Identify which cell holds the provided text, then report its [x, y] central coordinate. 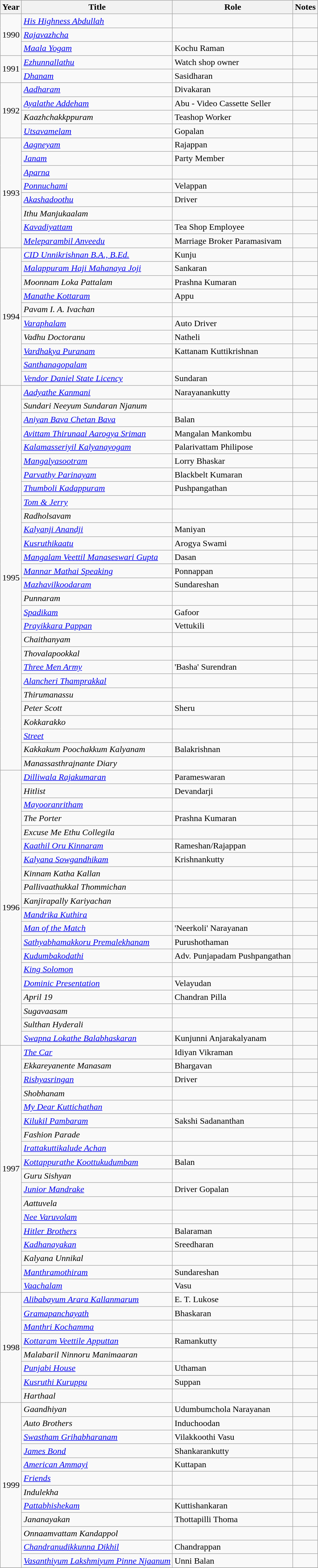
Chandranudikkunna Dikhil [97, 1547]
Ponnuchami [97, 186]
Thumboli Kadappuram [97, 488]
Sheru [233, 708]
Induchoodan [233, 1423]
Swapna Lokathe Balabhaskaran [97, 1038]
Vardhakya Puranam [97, 351]
Excuse Me Ethu Collegila [97, 832]
1998 [11, 1348]
Manathe Kottaram [97, 296]
Kochu Raman [233, 48]
1995 [11, 578]
Harthaal [97, 1396]
Lorry Bhaskar [233, 461]
Parvathy Parinayam [97, 475]
Ramankutty [233, 1341]
Devandarji [233, 791]
Hitler Brothers [97, 1231]
1991 [11, 69]
Kakkakum Poochakkum Kalyanam [97, 750]
Mangalan Mankombu [233, 433]
The Porter [97, 818]
Kaathil Oru Kinnaram [97, 846]
Sasidharan [233, 76]
Thirumanassu [97, 695]
Sathyabhamakkoru Premalekhanam [97, 942]
Santhanagopalam [97, 364]
Mangalyasootram [97, 461]
1996 [11, 907]
Suppan [233, 1382]
Abu - Video Cassette Seller [233, 103]
Swastham Grihabharanam [97, 1437]
Rajappan [233, 144]
Jananayakan [97, 1520]
Party Member [233, 158]
Manassasthrajnante Diary [97, 763]
Moonnam Loka Pattalam [97, 282]
Gaandhiyan [97, 1409]
Meleparambil Anveedu [97, 241]
Kottappurathe Koottukudumbam [97, 1162]
Aniyan Bava Chetan Bava [97, 420]
Shankarankutty [233, 1451]
Aattuvela [97, 1203]
American Ammayi [97, 1464]
Man of the Match [97, 928]
1990 [11, 35]
Unni Balan [233, 1561]
Aagneyam [97, 144]
Kattanam Kuttikrishnan [233, 351]
Udumbumchola Narayanan [233, 1409]
Kalyanji Anandji [97, 530]
Punnaram [97, 598]
Alibabayum Arara Kallanmarum [97, 1300]
Gafoor [233, 612]
Kunju [233, 255]
James Bond [97, 1451]
Maniyan [233, 530]
Sundaran [233, 378]
Gramapanchayath [97, 1313]
His Highness Abdullah [97, 21]
Balakrishnan [233, 750]
Sakshi Sadananthan [233, 1121]
Kuttapan [233, 1464]
Rishyasringan [97, 1080]
Prayikkara Pappan [97, 626]
Pushpangathan [233, 488]
Thovalapookkal [97, 653]
Janam [97, 158]
1997 [11, 1169]
Fashion Parade [97, 1135]
My Dear Kuttichathan [97, 1107]
Kinnam Katha Kallan [97, 873]
Adv. Punjapadam Pushpangathan [233, 956]
E. T. Lukose [233, 1300]
Balaraman [233, 1231]
Mandrika Kuthira [97, 915]
Vettukili [233, 626]
Palarivattam Philipose [233, 447]
Thottapilli Thoma [233, 1520]
Sundari Neeyum Sundaran Njanum [97, 406]
Notes [305, 7]
Sreedharan [233, 1244]
Kudumbakodathi [97, 956]
Kusruthikaatu [97, 543]
Aparna [97, 172]
Narayanankutty [233, 392]
Three Men Army [97, 667]
Kuttishankaran [233, 1506]
Irattakuttikalude Achan [97, 1148]
Purushothaman [233, 942]
Idiyan Vikraman [233, 1052]
Divakaran [233, 90]
Tom & Jerry [97, 502]
Chaithanyam [97, 640]
Role [233, 7]
Street [97, 736]
Vasanthiyum Lakshmiyum Pinne Njaanum [97, 1561]
Radholsavam [97, 516]
Mangalam Veettil Manaseswari Gupta [97, 557]
Teashop Worker [233, 117]
Kalamasseriyil Kalyanayogam [97, 447]
Uthaman [233, 1368]
Pavam I. A. Ivachan [97, 310]
Malabaril Ninnoru Manimaaran [97, 1355]
Alancheri Thamprakkal [97, 681]
Kadhanayakan [97, 1244]
Title [97, 7]
Punjabi House [97, 1368]
Vasu [233, 1286]
Dhanam [97, 76]
1992 [11, 110]
Arogya Swami [233, 543]
Watch shop owner [233, 62]
1993 [11, 193]
Pallivaathukkal Thommichan [97, 887]
Ekkareyanente Manasam [97, 1066]
Kalyana Unnikal [97, 1258]
Vilakkoothi Vasu [233, 1437]
Guru Sishyan [97, 1176]
Bhaskaran [233, 1313]
Dominic Presentation [97, 983]
Aadyathe Kanmani [97, 392]
Avittam Thirunaal Aarogya Sriman [97, 433]
1999 [11, 1485]
Vendor Daniel State Licency [97, 378]
Gopalan [233, 131]
Auto Brothers [97, 1423]
Ponnappan [233, 571]
Kanjirapally Kariyachan [97, 901]
Appu [233, 296]
Auto Driver [233, 323]
'Basha' Surendran [233, 667]
Kunjunni Anjarakalyanam [233, 1038]
Aadharam [97, 90]
Malappuram Haji Mahanaya Joji [97, 268]
Vaachalam [97, 1286]
Spadikam [97, 612]
Kilukil Pambaram [97, 1121]
Parameswaran [233, 777]
Onnaamvattam Kandappol [97, 1533]
Tea Shop Employee [233, 227]
Maala Yogam [97, 48]
Year [11, 7]
Chandran Pilla [233, 997]
Varaphalam [97, 323]
Manthramothiram [97, 1272]
Natheli [233, 337]
Utsavamelam [97, 131]
Velayudan [233, 983]
Velappan [233, 186]
Mayooranritham [97, 804]
Manthri Kochamma [97, 1327]
Kalyana Sowgandhikam [97, 860]
Mannar Mathai Speaking [97, 571]
Friends [97, 1478]
The Car [97, 1052]
King Solomon [97, 969]
Shobhanam [97, 1093]
Sankaran [233, 268]
Marriage Broker Paramasivam [233, 241]
1994 [11, 316]
Kavadiyattam [97, 227]
Blackbelt Kumaran [233, 475]
Hitlist [97, 791]
Dilliwala Rajakumaran [97, 777]
April 19 [97, 997]
Krishnankutty [233, 860]
Pattabhishekam [97, 1506]
Sugavaasam [97, 1011]
Indulekha [97, 1492]
Kaazhchakkppuram [97, 117]
Ezhunnallathu [97, 62]
Ithu Manjukaalam [97, 213]
Dasan [233, 557]
Kusruthi Kuruppu [97, 1382]
Sulthan Hyderali [97, 1024]
Bhargavan [233, 1066]
Rajavazhcha [97, 35]
Chandrappan [233, 1547]
Driver Gopalan [233, 1189]
Rameshan/Rajappan [233, 846]
Ayalathe Addeham [97, 103]
Kokkarakko [97, 722]
Vadhu Doctoranu [97, 337]
CID Unnikrishnan B.A., B.Ed. [97, 255]
'Neerkoli' Narayanan [233, 928]
Akashadoothu [97, 200]
Junior Mandrake [97, 1189]
Nee Varuvolam [97, 1217]
Peter Scott [97, 708]
Kottaram Veettile Apputtan [97, 1341]
Mazhavilkoodaram [97, 584]
